From the cell containing the given text, extract its center point as (x, y) coordinate. 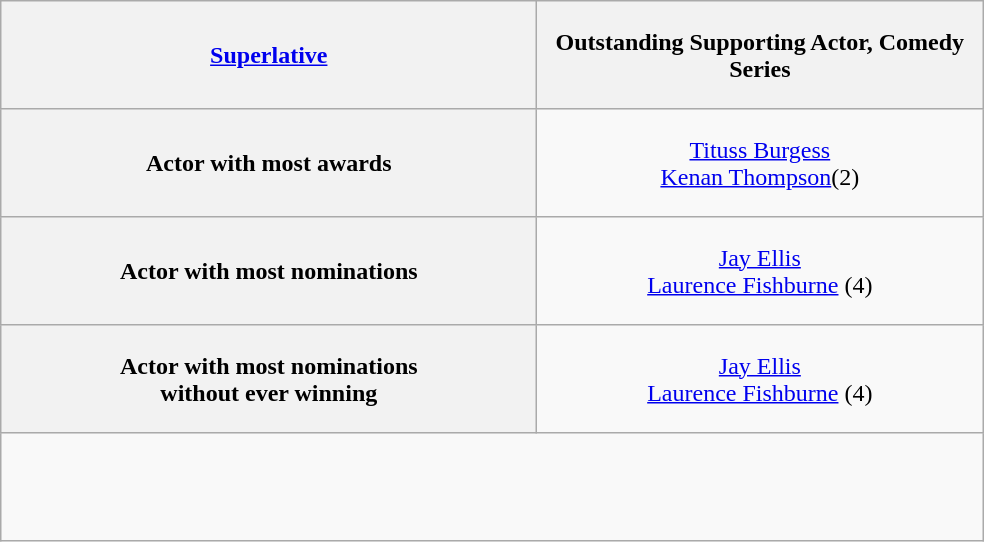
Tituss Burgess Kenan Thompson(2) (760, 163)
Actor with most nominations (269, 271)
Actor with most nominations without ever winning (269, 379)
Outstanding Supporting Actor, Comedy Series (760, 55)
Actor with most awards (269, 163)
Superlative (269, 55)
